Return (X, Y) of the center of cell containing provided text 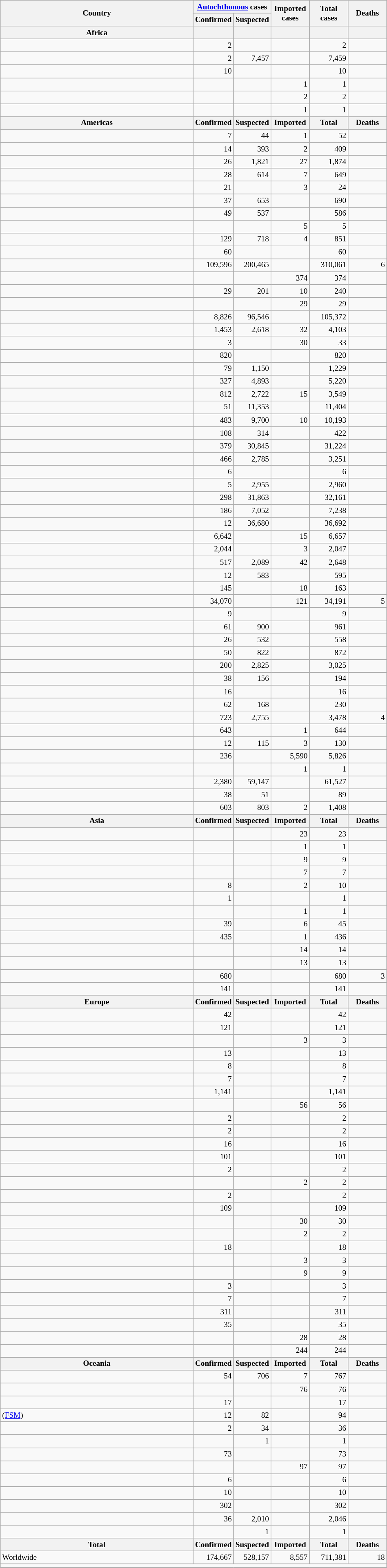
4,103 (329, 330)
5,826 (329, 756)
186 (213, 511)
230 (329, 705)
2,046 (329, 1519)
105,372 (329, 317)
706 (252, 1376)
33 (329, 343)
Country (97, 13)
11,404 (329, 407)
Total cases (329, 13)
11,353 (252, 407)
61 (213, 627)
1,874 (329, 162)
Europe (97, 1002)
1,821 (252, 162)
200,465 (252, 265)
643 (213, 730)
4,893 (252, 381)
50 (213, 653)
39 (213, 924)
52 (329, 136)
82 (252, 1415)
644 (329, 730)
36,680 (252, 524)
466 (213, 459)
7,457 (252, 58)
9,700 (252, 420)
174,667 (213, 1557)
Autochthonous cases (232, 7)
2,044 (213, 549)
653 (252, 201)
690 (329, 201)
Imported cases (290, 13)
10,193 (329, 420)
(FSM) (97, 1415)
298 (213, 498)
2,825 (252, 666)
3,478 (329, 718)
422 (329, 433)
435 (213, 937)
872 (329, 653)
45 (329, 924)
961 (329, 627)
2,960 (329, 485)
194 (329, 679)
89 (329, 795)
200 (213, 666)
310,061 (329, 265)
145 (213, 588)
27 (290, 162)
3,251 (329, 459)
393 (252, 149)
7,459 (329, 58)
2,380 (213, 782)
115 (252, 743)
49 (213, 214)
62 (213, 705)
2,955 (252, 485)
2,618 (252, 330)
31,224 (329, 446)
24 (329, 188)
8,557 (290, 1557)
30,845 (252, 446)
711,381 (329, 1557)
236 (213, 756)
2,755 (252, 718)
130 (329, 743)
Asia (97, 821)
614 (252, 175)
37 (213, 201)
108 (213, 433)
812 (213, 395)
723 (213, 718)
586 (329, 214)
Worldwide (97, 1557)
3,025 (329, 666)
5,220 (329, 381)
34,070 (213, 601)
32,161 (329, 498)
2,648 (329, 562)
109,596 (213, 265)
7,238 (329, 511)
129 (213, 239)
436 (329, 937)
767 (329, 1376)
314 (252, 433)
409 (329, 149)
6,642 (213, 537)
537 (252, 214)
163 (329, 588)
851 (329, 239)
822 (252, 653)
2,722 (252, 395)
595 (329, 575)
1,408 (329, 808)
240 (329, 291)
2,047 (329, 549)
Americas (97, 123)
327 (213, 381)
3,549 (329, 395)
2,010 (252, 1519)
649 (329, 175)
558 (329, 640)
96,546 (252, 317)
31,863 (252, 498)
61,527 (329, 782)
803 (252, 808)
168 (252, 705)
8,826 (213, 317)
Oceania (97, 1364)
2,089 (252, 562)
21 (213, 188)
900 (252, 627)
718 (252, 239)
59,147 (252, 782)
6,657 (329, 537)
532 (252, 640)
5,590 (290, 756)
1,150 (252, 368)
156 (252, 679)
528,157 (252, 1557)
483 (213, 420)
94 (329, 1415)
44 (252, 136)
201 (252, 291)
1,229 (329, 368)
36,692 (329, 524)
79 (213, 368)
517 (213, 562)
603 (213, 808)
34,191 (329, 601)
583 (252, 575)
34 (252, 1428)
54 (213, 1376)
7,052 (252, 511)
379 (213, 446)
2,785 (252, 459)
32 (290, 330)
Africa (97, 33)
1,453 (213, 330)
